Pinpoint the cell where the given text exists, returning its (X, Y) midpoint coordinate. 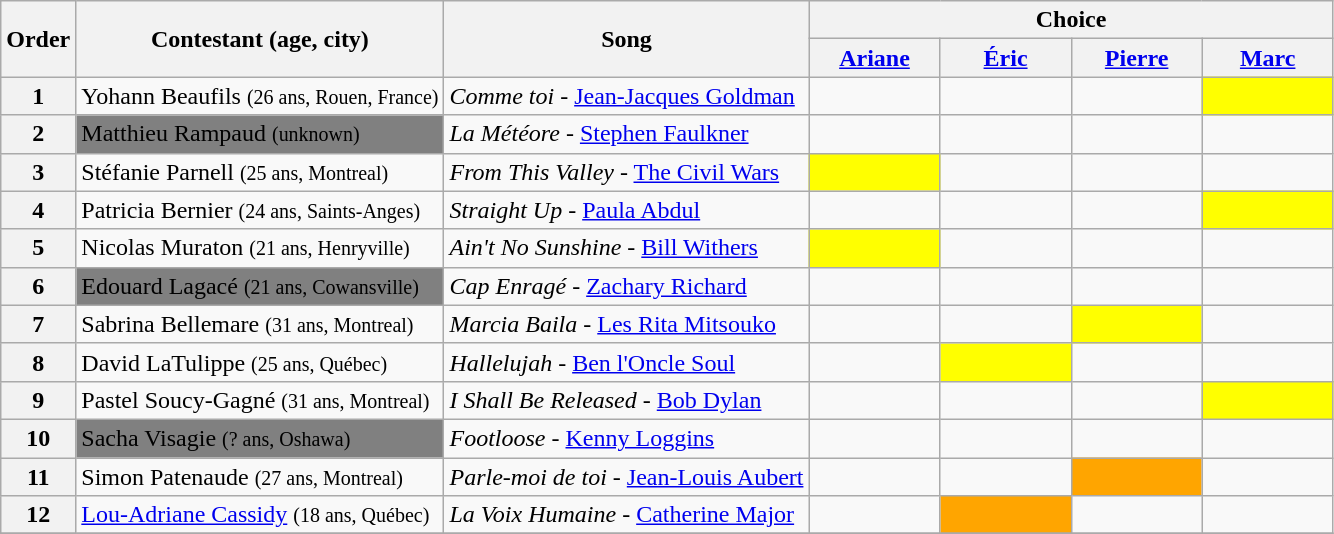
7 (38, 324)
Parle-moi de toi - Jean-Louis Aubert (626, 477)
David LaTulippe (25 ans, Québec) (260, 362)
Comme toi - Jean-Jacques Goldman (626, 96)
6 (38, 286)
Simon Patenaude (27 ans, Montreal) (260, 477)
Sabrina Bellemare (31 ans, Montreal) (260, 324)
From This Valley - The Civil Wars (626, 172)
11 (38, 477)
2 (38, 134)
Nicolas Muraton (21 ans, Henryville) (260, 248)
8 (38, 362)
La Météore - Stephen Faulkner (626, 134)
Matthieu Rampaud (unknown) (260, 134)
Ain't No Sunshine - Bill Withers (626, 248)
Patricia Bernier (24 ans, Saints-Anges) (260, 210)
9 (38, 400)
Straight Up - Paula Abdul (626, 210)
4 (38, 210)
Stéfanie Parnell (25 ans, Montreal) (260, 172)
Song (626, 39)
Ariane (874, 58)
1 (38, 96)
Hallelujah - Ben l'Oncle Soul (626, 362)
Contestant (age, city) (260, 39)
Marc (1268, 58)
Yohann Beaufils (26 ans, Rouen, France) (260, 96)
Footloose - Kenny Loggins (626, 438)
Pierre (1136, 58)
12 (38, 515)
Lou-Adriane Cassidy (18 ans, Québec) (260, 515)
I Shall Be Released - Bob Dylan (626, 400)
Pastel Soucy-Gagné (31 ans, Montreal) (260, 400)
Marcia Baila - Les Rita Mitsouko (626, 324)
10 (38, 438)
3 (38, 172)
Edouard Lagacé (21 ans, Cowansville) (260, 286)
La Voix Humaine - Catherine Major (626, 515)
Choice (1071, 20)
Éric (1006, 58)
5 (38, 248)
Cap Enragé - Zachary Richard (626, 286)
Order (38, 39)
Sacha Visagie (? ans, Oshawa) (260, 438)
